Extract the (x, y) coordinate from the center of the cell holding the provided text.  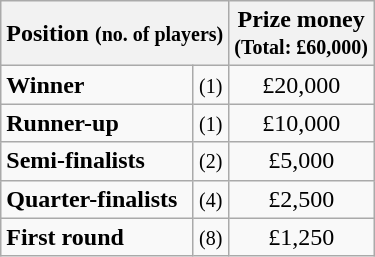
(2) (211, 161)
Winner (97, 85)
£5,000 (302, 161)
Semi-finalists (97, 161)
Quarter-finalists (97, 199)
(4) (211, 199)
Position (no. of players) (115, 34)
Prize money(Total: £60,000) (302, 34)
First round (97, 237)
(8) (211, 237)
£20,000 (302, 85)
Runner-up (97, 123)
£2,500 (302, 199)
£1,250 (302, 237)
£10,000 (302, 123)
